Search for the cell housing the specified text and yield its [X, Y] center coordinate. 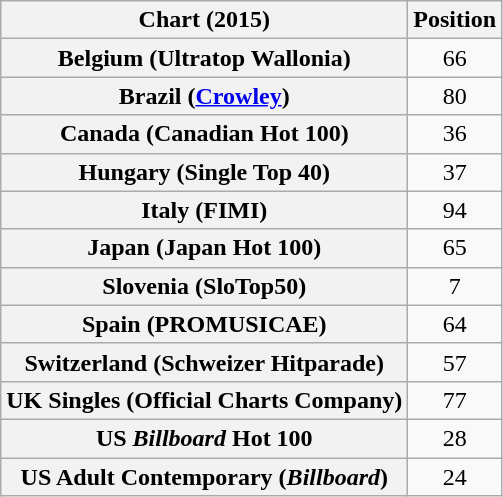
7 [455, 286]
37 [455, 172]
64 [455, 324]
Canada (Canadian Hot 100) [204, 134]
Italy (FIMI) [204, 210]
Spain (PROMUSICAE) [204, 324]
Position [455, 20]
US Adult Contemporary (Billboard) [204, 477]
65 [455, 248]
28 [455, 438]
24 [455, 477]
Switzerland (Schweizer Hitparade) [204, 362]
Japan (Japan Hot 100) [204, 248]
66 [455, 58]
Brazil (Crowley) [204, 96]
80 [455, 96]
Belgium (Ultratop Wallonia) [204, 58]
36 [455, 134]
US Billboard Hot 100 [204, 438]
57 [455, 362]
Slovenia (SloTop50) [204, 286]
Chart (2015) [204, 20]
Hungary (Single Top 40) [204, 172]
UK Singles (Official Charts Company) [204, 400]
94 [455, 210]
77 [455, 400]
